For the text-containing cell, return its midpoint in (X, Y) coordinate format. 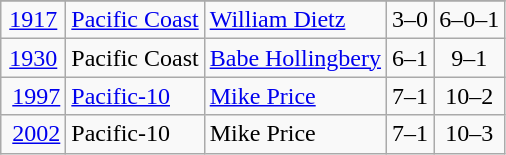
6–1 (410, 58)
Babe Hollingbery (295, 58)
9–1 (470, 58)
2002 (34, 134)
10–3 (470, 134)
1997 (34, 96)
1930 (34, 58)
6–0–1 (470, 20)
10–2 (470, 96)
3–0 (410, 20)
1917 (34, 20)
William Dietz (295, 20)
